Return [x, y] of the center of cell containing provided text 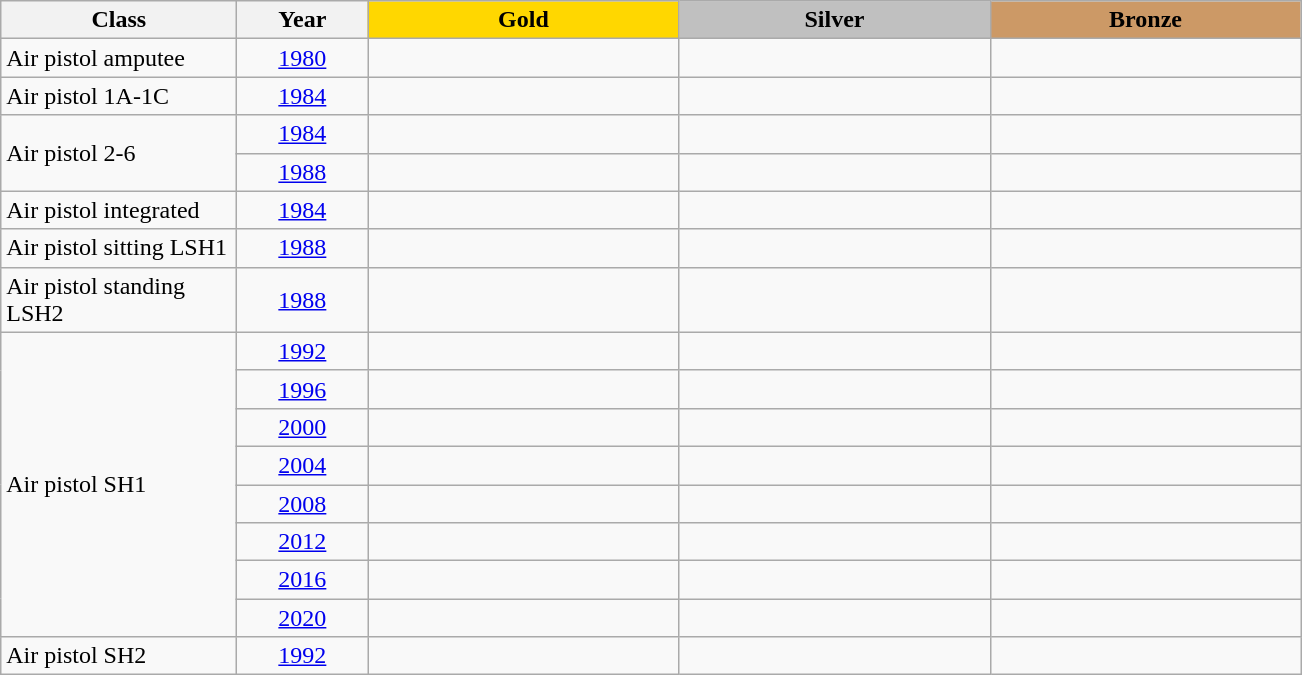
2000 [302, 427]
2016 [302, 580]
Air pistol SH1 [119, 484]
Air pistol integrated [119, 210]
Silver [834, 20]
Air pistol 2-6 [119, 153]
Year [302, 20]
Class [119, 20]
Bronze [1146, 20]
Air pistol standing LSH2 [119, 300]
2008 [302, 503]
Air pistol sitting LSH1 [119, 248]
1996 [302, 389]
2012 [302, 542]
Air pistol amputee [119, 58]
Gold [524, 20]
2020 [302, 618]
Air pistol 1A-1C [119, 96]
1980 [302, 58]
Air pistol SH2 [119, 656]
2004 [302, 465]
